For the text-containing cell, return its midpoint in [X, Y] coordinate format. 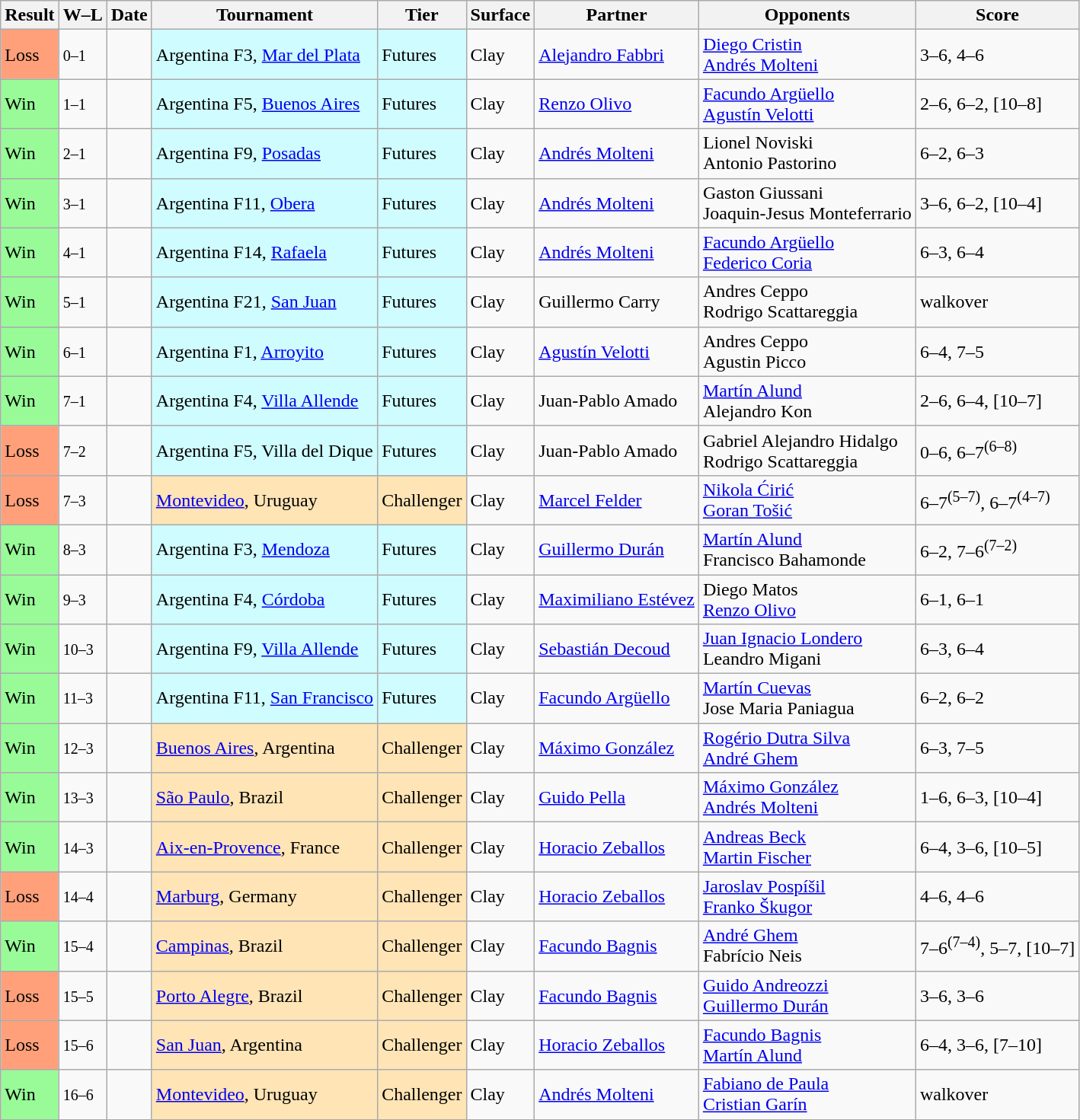
9–3 [82, 598]
Argentina F3, Mendoza [264, 550]
Martín Alund Alejandro Kon [807, 400]
Opponents [807, 15]
Facundo Argüello Agustín Velotti [807, 104]
8–3 [82, 550]
Gaston Giussani Joaquin-Jesus Monteferrario [807, 203]
Lionel Noviski Antonio Pastorino [807, 154]
Máximo González Andrés Molteni [807, 798]
Agustín Velotti [617, 352]
7–2 [82, 451]
Máximo González [617, 748]
Tier [422, 15]
Date [129, 15]
São Paulo, Brazil [264, 798]
Andreas Beck Martin Fischer [807, 847]
6–3, 7–5 [997, 748]
Argentina F9, Posadas [264, 154]
6–7(5–7), 6–7(4–7) [997, 499]
Score [997, 15]
Argentina F5, Buenos Aires [264, 104]
4–6, 4–6 [997, 897]
Buenos Aires, Argentina [264, 748]
7–6(7–4), 5–7, [10–7] [997, 946]
Surface [500, 15]
13–3 [82, 798]
3–6, 3–6 [997, 996]
15–6 [82, 1045]
11–3 [82, 699]
Maximiliano Estévez [617, 598]
André Ghem Fabrício Neis [807, 946]
Guido Pella [617, 798]
Renzo Olivo [617, 104]
2–6, 6–4, [10–7] [997, 400]
Campinas, Brazil [264, 946]
Juan Ignacio Londero Leandro Migani [807, 649]
15–4 [82, 946]
6–1 [82, 352]
Rogério Dutra Silva André Ghem [807, 748]
Argentina F9, Villa Allende [264, 649]
1–6, 6–3, [10–4] [997, 798]
16–6 [82, 1095]
Result [30, 15]
Fabiano de Paula Cristian Garín [807, 1095]
Argentina F11, Obera [264, 203]
Jaroslav Pospíšil Franko Škugor [807, 897]
W–L [82, 15]
Argentina F3, Mar del Plata [264, 55]
2–1 [82, 154]
6–2, 7–6(7–2) [997, 550]
Tournament [264, 15]
Facundo Bagnis Martín Alund [807, 1045]
10–3 [82, 649]
Argentina F14, Rafaela [264, 253]
Facundo Argüello Federico Coria [807, 253]
1–1 [82, 104]
Argentina F4, Villa Allende [264, 400]
7–3 [82, 499]
Argentina F5, Villa del Dique [264, 451]
San Juan, Argentina [264, 1045]
Argentina F21, San Juan [264, 302]
Alejandro Fabbri [617, 55]
Argentina F11, San Francisco [264, 699]
Diego Cristin Andrés Molteni [807, 55]
Gabriel Alejandro Hidalgo Rodrigo Scattareggia [807, 451]
Diego Matos Renzo Olivo [807, 598]
5–1 [82, 302]
7–1 [82, 400]
Martín Alund Francisco Bahamonde [807, 550]
6–2, 6–3 [997, 154]
Andres Ceppo Agustin Picco [807, 352]
3–6, 4–6 [997, 55]
14–4 [82, 897]
Nikola Ćirić Goran Tošić [807, 499]
2–6, 6–2, [10–8] [997, 104]
6–4, 3–6, [7–10] [997, 1045]
Marburg, Germany [264, 897]
3–1 [82, 203]
15–5 [82, 996]
4–1 [82, 253]
Argentina F4, Córdoba [264, 598]
0–1 [82, 55]
Argentina F1, Arroyito [264, 352]
3–6, 6–2, [10–4] [997, 203]
14–3 [82, 847]
Guido Andreozzi Guillermo Durán [807, 996]
Martín Cuevas Jose Maria Paniagua [807, 699]
0–6, 6–7(6–8) [997, 451]
Andres Ceppo Rodrigo Scattareggia [807, 302]
Guillermo Carry [617, 302]
12–3 [82, 748]
Guillermo Durán [617, 550]
Marcel Felder [617, 499]
Partner [617, 15]
6–2, 6–2 [997, 699]
Aix-en-Provence, France [264, 847]
6–1, 6–1 [997, 598]
Sebastián Decoud [617, 649]
6–4, 3–6, [10–5] [997, 847]
Facundo Argüello [617, 699]
Porto Alegre, Brazil [264, 996]
6–4, 7–5 [997, 352]
